Output the [x, y] coordinate of the center of the cell containing the given text.  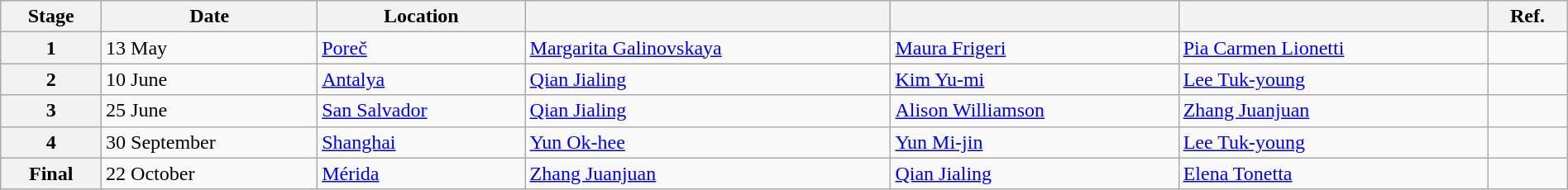
Margarita Galinovskaya [708, 48]
Mérida [422, 173]
22 October [210, 173]
Elena Tonetta [1333, 173]
10 June [210, 79]
Yun Ok-hee [708, 142]
Final [51, 173]
Ref. [1527, 17]
Antalya [422, 79]
Stage [51, 17]
4 [51, 142]
Location [422, 17]
Date [210, 17]
Maura Frigeri [1035, 48]
30 September [210, 142]
Yun Mi-jin [1035, 142]
Alison Williamson [1035, 111]
San Salvador [422, 111]
2 [51, 79]
Kim Yu-mi [1035, 79]
13 May [210, 48]
25 June [210, 111]
1 [51, 48]
3 [51, 111]
Shanghai [422, 142]
Pia Carmen Lionetti [1333, 48]
Poreč [422, 48]
